Capture the cell that displays the provided text and extract its [X, Y] central coordinate. 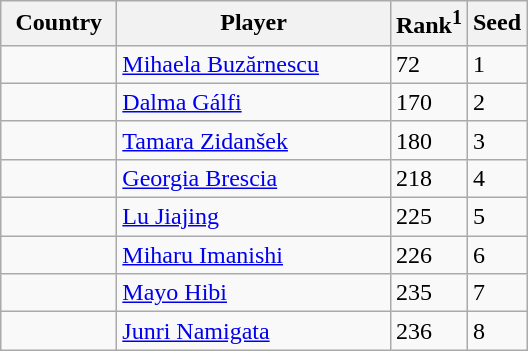
Junri Namigata [254, 331]
72 [428, 64]
6 [496, 255]
226 [428, 255]
Tamara Zidanšek [254, 140]
218 [428, 178]
Player [254, 24]
Georgia Brescia [254, 178]
225 [428, 217]
1 [496, 64]
Dalma Gálfi [254, 102]
7 [496, 293]
170 [428, 102]
3 [496, 140]
Mayo Hibi [254, 293]
Country [59, 24]
Seed [496, 24]
Lu Jiajing [254, 217]
Miharu Imanishi [254, 255]
2 [496, 102]
Rank1 [428, 24]
Mihaela Buzărnescu [254, 64]
8 [496, 331]
5 [496, 217]
236 [428, 331]
4 [496, 178]
180 [428, 140]
235 [428, 293]
